Scan for the cell matching the given text and deliver its [x, y] coordinate at center. 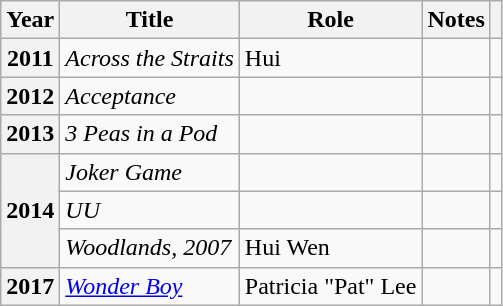
2013 [30, 134]
Joker Game [150, 172]
2017 [30, 286]
Hui Wen [330, 248]
3 Peas in a Pod [150, 134]
Notes [456, 20]
Year [30, 20]
Role [330, 20]
2014 [30, 210]
Across the Straits [150, 58]
2012 [30, 96]
Title [150, 20]
Acceptance [150, 96]
UU [150, 210]
Wonder Boy [150, 286]
Woodlands, 2007 [150, 248]
Patricia "Pat" Lee [330, 286]
2011 [30, 58]
Hui [330, 58]
